Capture the cell that displays the provided text and extract its (X, Y) central coordinate. 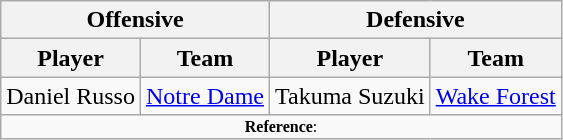
Offensive (136, 20)
Daniel Russo (71, 96)
Reference: (282, 127)
Notre Dame (204, 96)
Defensive (416, 20)
Takuma Suzuki (350, 96)
Wake Forest (496, 96)
